Locate the cell with the specified text and output its [X, Y] center coordinate. 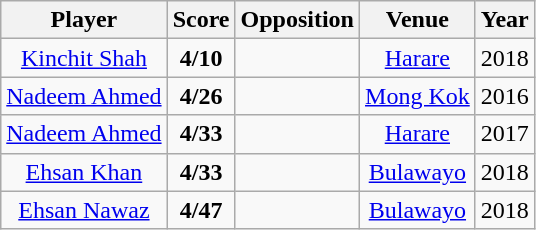
Venue [418, 20]
4/47 [201, 210]
Opposition [297, 20]
4/10 [201, 58]
Ehsan Khan [84, 172]
Year [504, 20]
2017 [504, 134]
Mong Kok [418, 96]
2016 [504, 96]
4/26 [201, 96]
Score [201, 20]
Kinchit Shah [84, 58]
Player [84, 20]
Ehsan Nawaz [84, 210]
